Extract the [x, y] coordinate from the center of the cell holding the provided text.  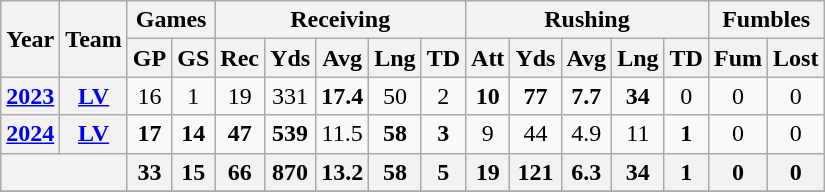
GS [194, 58]
Rec [240, 58]
Fumbles [766, 20]
Att [488, 58]
GP [149, 58]
13.2 [342, 172]
870 [290, 172]
4.9 [586, 134]
5 [443, 172]
33 [149, 172]
44 [536, 134]
9 [488, 134]
6.3 [586, 172]
539 [290, 134]
7.7 [586, 96]
331 [290, 96]
Year [30, 39]
11.5 [342, 134]
47 [240, 134]
Rushing [588, 20]
50 [395, 96]
Lost [796, 58]
2023 [30, 96]
17.4 [342, 96]
121 [536, 172]
10 [488, 96]
15 [194, 172]
Games [170, 20]
77 [536, 96]
Team [94, 39]
66 [240, 172]
11 [638, 134]
2024 [30, 134]
14 [194, 134]
2 [443, 96]
17 [149, 134]
3 [443, 134]
Receiving [340, 20]
Fum [738, 58]
16 [149, 96]
